Provide the [X, Y] coordinate of the cell's center where the given text is located.  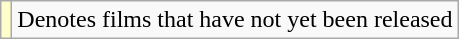
Denotes films that have not yet been released [235, 20]
